Output the [x, y] coordinate of the center of the cell containing the given text.  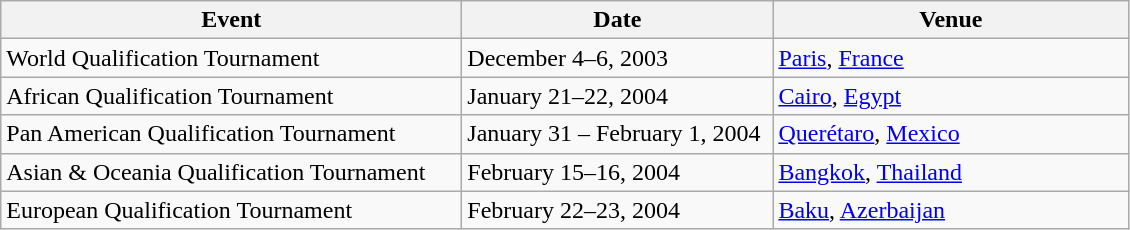
Asian & Oceania Qualification Tournament [232, 172]
Paris, France [951, 58]
Pan American Qualification Tournament [232, 134]
February 15–16, 2004 [618, 172]
Querétaro, Mexico [951, 134]
Event [232, 20]
Date [618, 20]
African Qualification Tournament [232, 96]
December 4–6, 2003 [618, 58]
Bangkok, Thailand [951, 172]
Baku, Azerbaijan [951, 210]
European Qualification Tournament [232, 210]
January 31 – February 1, 2004 [618, 134]
World Qualification Tournament [232, 58]
Cairo, Egypt [951, 96]
February 22–23, 2004 [618, 210]
Venue [951, 20]
January 21–22, 2004 [618, 96]
